Provide the [x, y] coordinate of the cell's center where the given text is located.  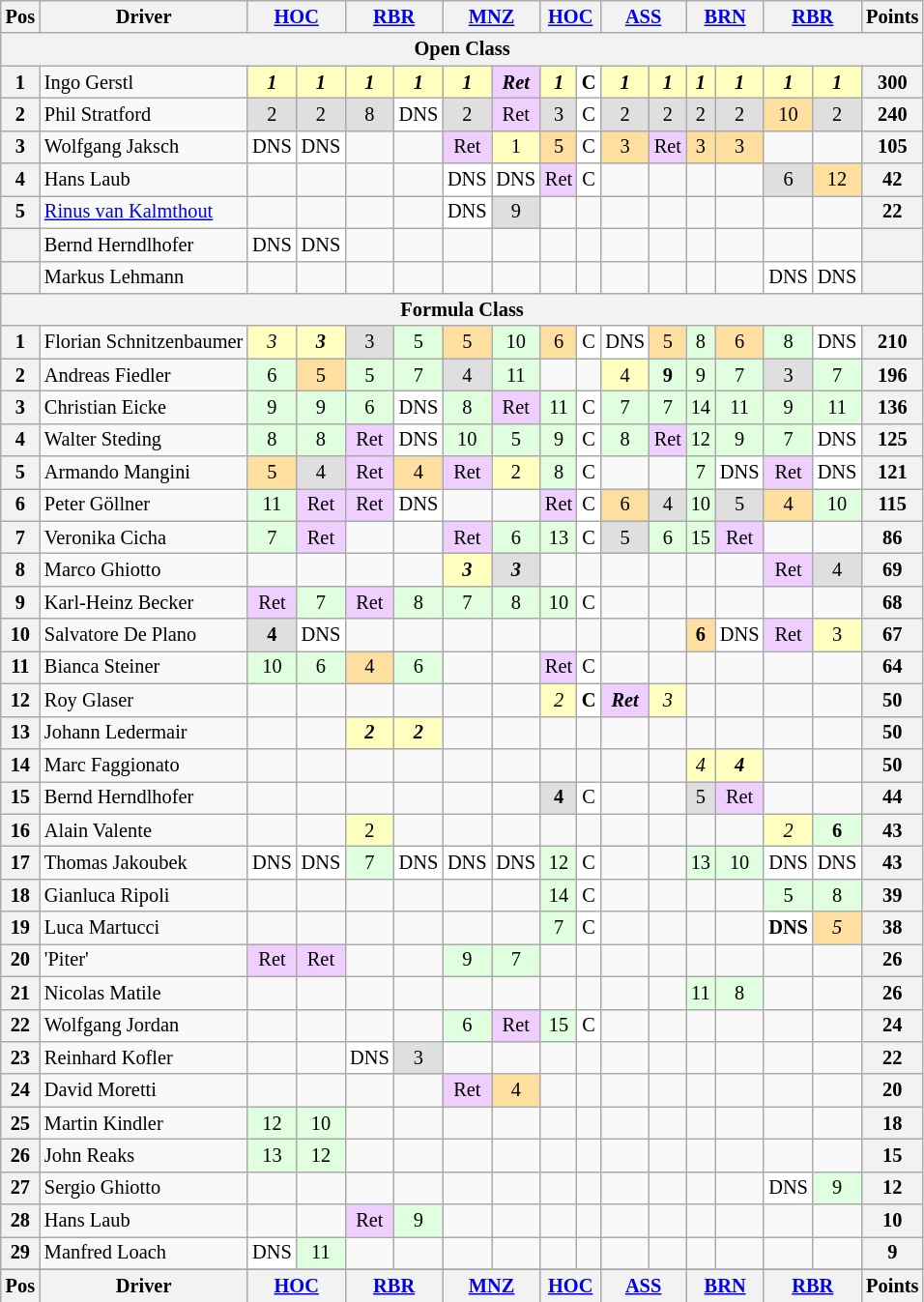
Marco Ghiotto [143, 569]
John Reaks [143, 1155]
69 [892, 569]
Marc Faggionato [143, 765]
Alain Valente [143, 830]
68 [892, 602]
29 [20, 1253]
Christian Eicke [143, 407]
42 [892, 180]
Bianca Steiner [143, 667]
86 [892, 537]
105 [892, 147]
240 [892, 114]
Phil Stratford [143, 114]
'Piter' [143, 960]
17 [20, 862]
28 [20, 1221]
Rinus van Kalmthout [143, 212]
Ingo Gerstl [143, 82]
196 [892, 375]
121 [892, 473]
25 [20, 1123]
Reinhard Kofler [143, 1057]
300 [892, 82]
Karl-Heinz Becker [143, 602]
Armando Mangini [143, 473]
125 [892, 440]
Martin Kindler [143, 1123]
Peter Göllner [143, 505]
64 [892, 667]
Markus Lehmann [143, 277]
Thomas Jakoubek [143, 862]
Salvatore De Plano [143, 635]
Luca Martucci [143, 928]
Formula Class [462, 309]
Florian Schnitzenbaumer [143, 342]
23 [20, 1057]
Gianluca Ripoli [143, 895]
David Moretti [143, 1090]
Wolfgang Jordan [143, 1026]
Open Class [462, 49]
38 [892, 928]
210 [892, 342]
19 [20, 928]
Johann Ledermair [143, 733]
Veronika Cicha [143, 537]
Nicolas Matile [143, 993]
27 [20, 1188]
Walter Steding [143, 440]
136 [892, 407]
Manfred Loach [143, 1253]
67 [892, 635]
39 [892, 895]
44 [892, 797]
115 [892, 505]
Wolfgang Jaksch [143, 147]
Andreas Fiedler [143, 375]
Roy Glaser [143, 700]
Sergio Ghiotto [143, 1188]
21 [20, 993]
16 [20, 830]
